Detect which cell encompasses the target text, then output its [X, Y] center coordinate. 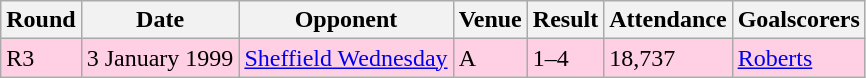
Attendance [668, 20]
Goalscorers [798, 20]
Opponent [346, 20]
A [490, 58]
Roberts [798, 58]
R3 [41, 58]
Round [41, 20]
Venue [490, 20]
Result [565, 20]
1–4 [565, 58]
18,737 [668, 58]
Date [160, 20]
3 January 1999 [160, 58]
Sheffield Wednesday [346, 58]
